From the cell containing the given text, extract its center point as [X, Y] coordinate. 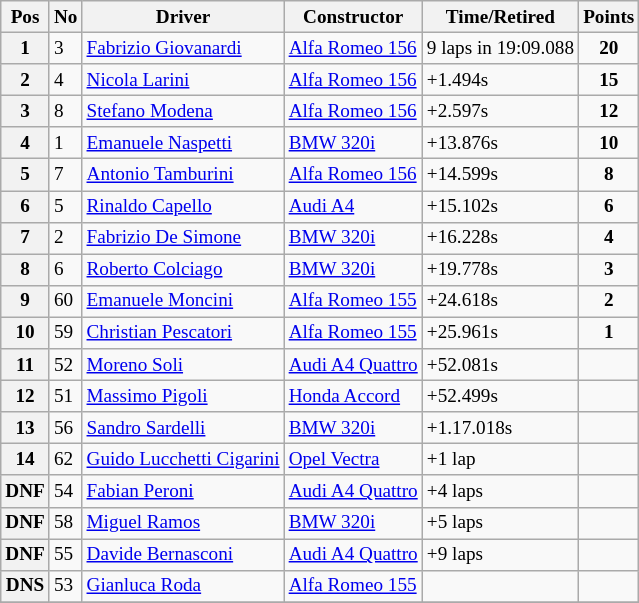
No [66, 17]
+4 laps [500, 491]
Fabrizio De Simone [183, 238]
Guido Lucchetti Cigarini [183, 460]
+1 lap [500, 460]
11 [26, 365]
DNS [26, 586]
+52.081s [500, 365]
56 [66, 428]
+24.618s [500, 301]
Miguel Ramos [183, 523]
+13.876s [500, 143]
Sandro Sardelli [183, 428]
58 [66, 523]
Davide Bernasconi [183, 554]
20 [609, 48]
Nicola Larini [183, 80]
+25.961s [500, 333]
Points [609, 17]
9 laps in 19:09.088 [500, 48]
+15.102s [500, 206]
+19.778s [500, 270]
51 [66, 396]
Driver [183, 17]
+1.494s [500, 80]
Roberto Colciago [183, 270]
+1.17.018s [500, 428]
Opel Vectra [353, 460]
Christian Pescatori [183, 333]
Antonio Tamburini [183, 175]
53 [66, 586]
59 [66, 333]
+9 laps [500, 554]
Honda Accord [353, 396]
60 [66, 301]
62 [66, 460]
Moreno Soli [183, 365]
Fabrizio Giovanardi [183, 48]
+14.599s [500, 175]
Stefano Modena [183, 111]
Massimo Pigoli [183, 396]
+16.228s [500, 238]
14 [26, 460]
52 [66, 365]
Gianluca Roda [183, 586]
+52.499s [500, 396]
15 [609, 80]
13 [26, 428]
54 [66, 491]
+2.597s [500, 111]
Constructor [353, 17]
9 [26, 301]
Fabian Peroni [183, 491]
+5 laps [500, 523]
Rinaldo Capello [183, 206]
Time/Retired [500, 17]
Emanuele Naspetti [183, 143]
55 [66, 554]
Audi A4 [353, 206]
Pos [26, 17]
Emanuele Moncini [183, 301]
